Extract the (x, y) coordinate from the center of the cell holding the provided text.  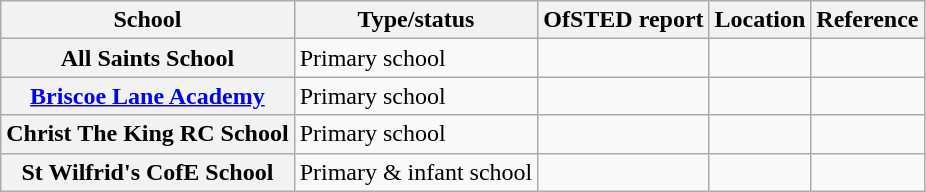
All Saints School (148, 58)
OfSTED report (624, 20)
Primary & infant school (416, 172)
School (148, 20)
Type/status (416, 20)
Christ The King RC School (148, 134)
St Wilfrid's CofE School (148, 172)
Location (760, 20)
Reference (868, 20)
Briscoe Lane Academy (148, 96)
